Scan for the cell matching the given text and deliver its [X, Y] coordinate at center. 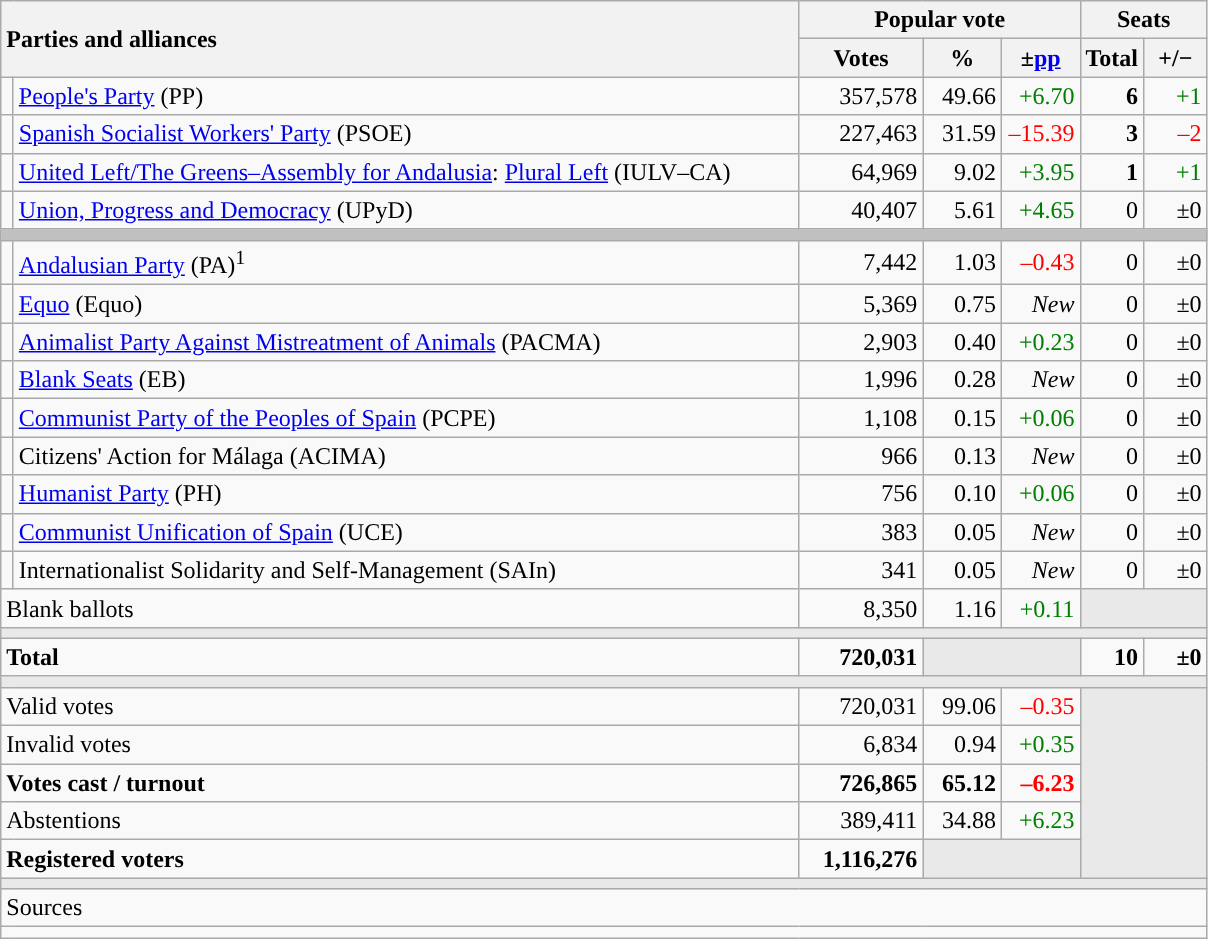
3 [1112, 134]
Communist Unification of Spain (UCE) [406, 532]
United Left/The Greens–Assembly for Andalusia: Plural Left (IULV–CA) [406, 172]
Andalusian Party (PA)1 [406, 262]
+0.11 [1040, 608]
Blank ballots [400, 608]
Animalist Party Against Mistreatment of Animals (PACMA) [406, 342]
–0.43 [1040, 262]
99.06 [962, 706]
1 [1112, 172]
Seats [1144, 20]
0.75 [962, 304]
Popular vote [940, 20]
Communist Party of the Peoples of Spain (PCPE) [406, 418]
+3.95 [1040, 172]
49.66 [962, 96]
5,369 [861, 304]
+6.70 [1040, 96]
Equo (Equo) [406, 304]
1.16 [962, 608]
31.59 [962, 134]
1,996 [861, 380]
Internationalist Solidarity and Self-Management (SAIn) [406, 570]
64,969 [861, 172]
6 [1112, 96]
7,442 [861, 262]
0.94 [962, 745]
0.28 [962, 380]
2,903 [861, 342]
9.02 [962, 172]
Blank Seats (EB) [406, 380]
8,350 [861, 608]
People's Party (PP) [406, 96]
±pp [1040, 58]
966 [861, 456]
Union, Progress and Democracy (UPyD) [406, 210]
726,865 [861, 783]
34.88 [962, 821]
Sources [604, 908]
1.03 [962, 262]
6,834 [861, 745]
Citizens' Action for Málaga (ACIMA) [406, 456]
+4.65 [1040, 210]
Registered voters [400, 859]
–2 [1176, 134]
357,578 [861, 96]
0.10 [962, 494]
+6.23 [1040, 821]
341 [861, 570]
–0.35 [1040, 706]
383 [861, 532]
–6.23 [1040, 783]
% [962, 58]
+/− [1176, 58]
1,108 [861, 418]
Humanist Party (PH) [406, 494]
0.15 [962, 418]
5.61 [962, 210]
10 [1112, 657]
0.13 [962, 456]
Invalid votes [400, 745]
389,411 [861, 821]
40,407 [861, 210]
0.40 [962, 342]
1,116,276 [861, 859]
–15.39 [1040, 134]
+0.35 [1040, 745]
Parties and alliances [400, 39]
227,463 [861, 134]
Votes [861, 58]
Votes cast / turnout [400, 783]
Abstentions [400, 821]
Valid votes [400, 706]
65.12 [962, 783]
756 [861, 494]
+0.23 [1040, 342]
Spanish Socialist Workers' Party (PSOE) [406, 134]
